Return the (x, y) coordinate for the center point of the cell that contains the specified text.  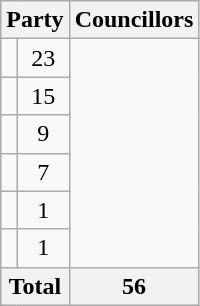
7 (43, 172)
Councillors (134, 20)
Total (35, 286)
56 (134, 286)
23 (43, 58)
9 (43, 134)
15 (43, 96)
Party (35, 20)
